For the text-containing cell, return its midpoint in [X, Y] coordinate format. 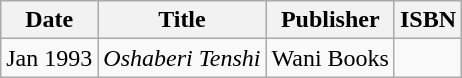
Oshaberi Tenshi [182, 58]
Title [182, 20]
Jan 1993 [50, 58]
ISBN [428, 20]
Publisher [330, 20]
Wani Books [330, 58]
Date [50, 20]
